Capture the cell that displays the provided text and extract its [X, Y] central coordinate. 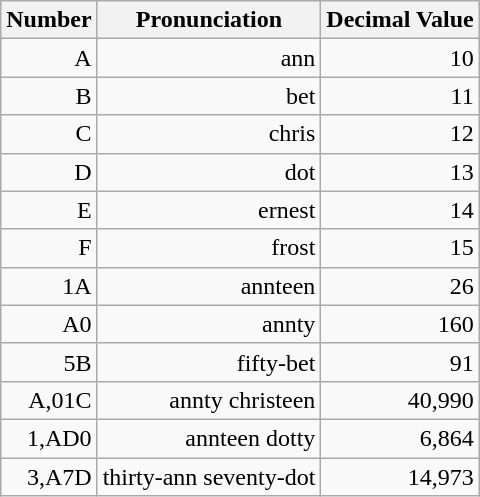
13 [400, 172]
ann [209, 58]
14,973 [400, 477]
1,AD0 [49, 438]
chris [209, 134]
annty christeen [209, 400]
annteen [209, 286]
A0 [49, 324]
160 [400, 324]
thirty-ann seventy-dot [209, 477]
A,01C [49, 400]
91 [400, 362]
fifty-bet [209, 362]
annty [209, 324]
bet [209, 96]
dot [209, 172]
D [49, 172]
5B [49, 362]
C [49, 134]
3,A7D [49, 477]
F [49, 248]
A [49, 58]
Decimal Value [400, 20]
ernest [209, 210]
12 [400, 134]
26 [400, 286]
Pronunciation [209, 20]
1A [49, 286]
Number [49, 20]
15 [400, 248]
B [49, 96]
annteen dotty [209, 438]
11 [400, 96]
frost [209, 248]
14 [400, 210]
40,990 [400, 400]
6,864 [400, 438]
10 [400, 58]
E [49, 210]
